Identify which cell holds the provided text, then report its [X, Y] central coordinate. 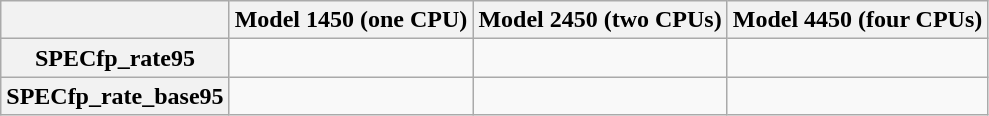
SPECfp_rate95 [115, 58]
Model 4450 (four CPUs) [858, 20]
SPECfp_rate_base95 [115, 96]
Model 1450 (one CPU) [351, 20]
Model 2450 (two CPUs) [600, 20]
